Determine the (X, Y) coordinate at the center of the cell enclosing the given text.  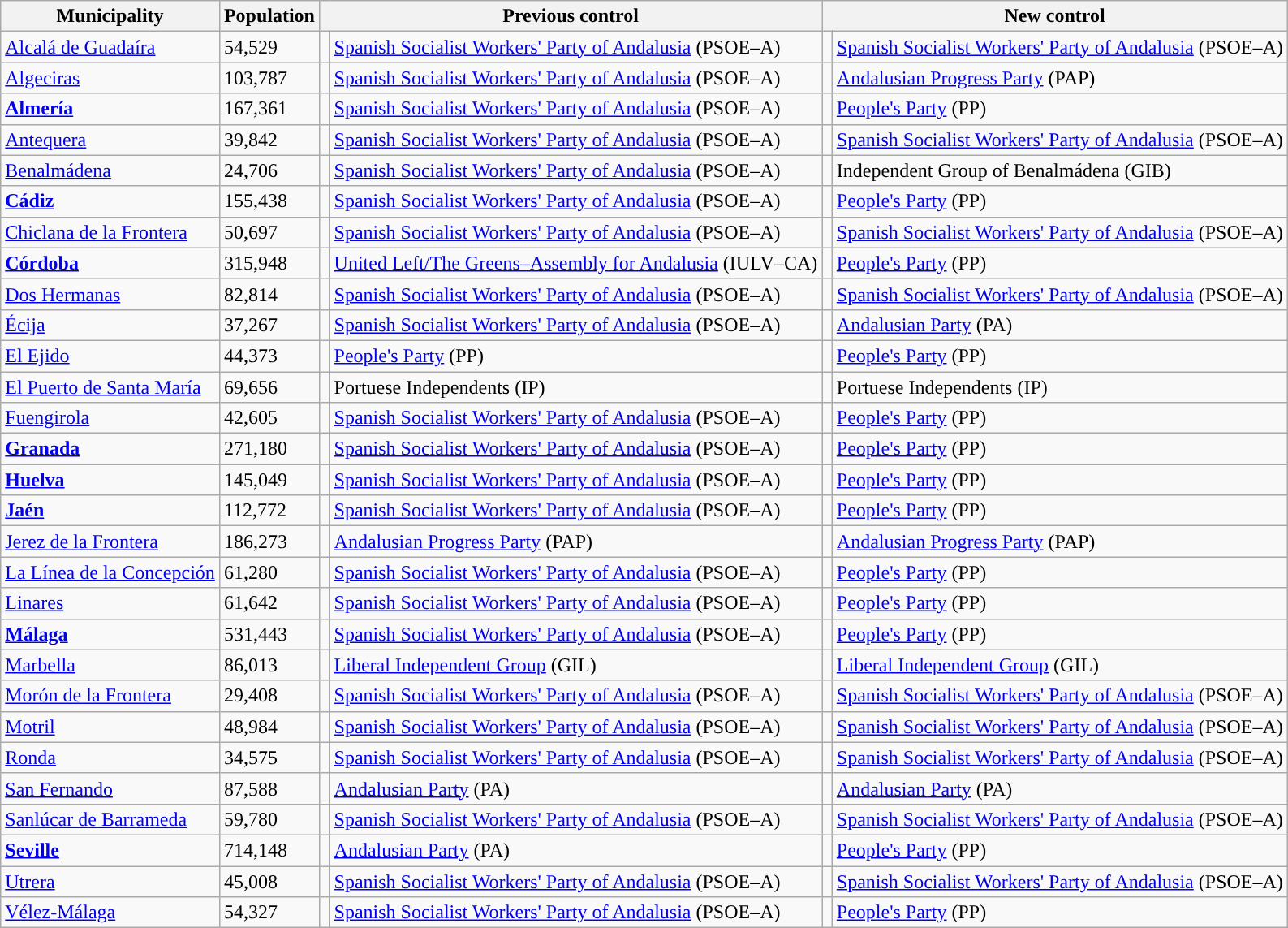
29,408 (269, 696)
112,772 (269, 511)
Vélez-Málaga (110, 913)
Utrera (110, 881)
El Puerto de Santa María (110, 387)
54,529 (269, 47)
155,438 (269, 201)
Fuengirola (110, 418)
24,706 (269, 170)
Almería (110, 109)
44,373 (269, 356)
59,780 (269, 819)
Seville (110, 850)
Ronda (110, 758)
37,267 (269, 325)
271,180 (269, 449)
50,697 (269, 232)
42,605 (269, 418)
Antequera (110, 140)
167,361 (269, 109)
Marbella (110, 665)
54,327 (269, 913)
Huelva (110, 480)
82,814 (269, 294)
San Fernando (110, 788)
315,948 (269, 263)
Jerez de la Frontera (110, 542)
86,013 (269, 665)
Linares (110, 603)
Jaén (110, 511)
Independent Group of Benalmádena (GIB) (1060, 170)
Alcalá de Guadaíra (110, 47)
New control (1055, 16)
Cádiz (110, 201)
48,984 (269, 727)
531,443 (269, 634)
Motril (110, 727)
39,842 (269, 140)
Population (269, 16)
Previous control (570, 16)
69,656 (269, 387)
186,273 (269, 542)
Málaga (110, 634)
Granada (110, 449)
34,575 (269, 758)
714,148 (269, 850)
61,280 (269, 572)
La Línea de la Concepción (110, 572)
Algeciras (110, 78)
Dos Hermanas (110, 294)
Morón de la Frontera (110, 696)
61,642 (269, 603)
Municipality (110, 16)
United Left/The Greens–Assembly for Andalusia (IULV–CA) (576, 263)
45,008 (269, 881)
103,787 (269, 78)
145,049 (269, 480)
Sanlúcar de Barrameda (110, 819)
Écija (110, 325)
Córdoba (110, 263)
El Ejido (110, 356)
87,588 (269, 788)
Chiclana de la Frontera (110, 232)
Benalmádena (110, 170)
